Return (X, Y) of the center of cell containing provided text 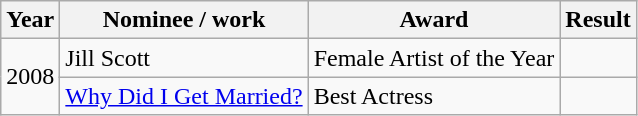
Female Artist of the Year (434, 58)
Nominee / work (184, 20)
Jill Scott (184, 58)
Year (30, 20)
Why Did I Get Married? (184, 96)
Best Actress (434, 96)
Result (598, 20)
2008 (30, 77)
Award (434, 20)
